Extract the (X, Y) coordinate from the center of the cell holding the provided text.  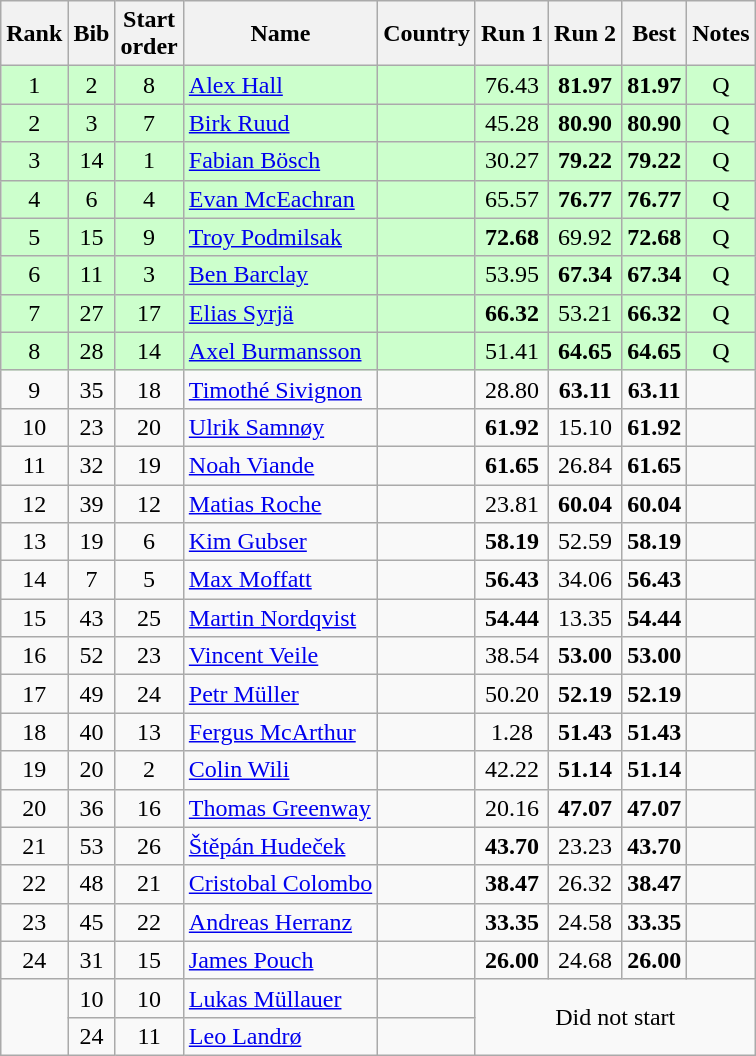
76.43 (512, 85)
24.58 (586, 922)
Ben Barclay (280, 275)
51.41 (512, 351)
38.54 (512, 656)
Lukas Müllauer (280, 998)
28 (92, 351)
53 (92, 846)
Andreas Herranz (280, 922)
49 (92, 694)
Axel Burmansson (280, 351)
69.92 (586, 237)
Leo Landrø (280, 1036)
50.20 (512, 694)
53.95 (512, 275)
23.23 (586, 846)
43 (92, 618)
13.35 (586, 618)
36 (92, 808)
26.84 (586, 465)
35 (92, 389)
Name (280, 34)
45.28 (512, 123)
24.68 (586, 960)
Vincent Veile (280, 656)
45 (92, 922)
Did not start (615, 1017)
52.59 (586, 542)
52 (92, 656)
31 (92, 960)
20.16 (512, 808)
65.57 (512, 199)
40 (92, 732)
Max Moffatt (280, 580)
Thomas Greenway (280, 808)
Rank (34, 34)
Evan McEachran (280, 199)
Matias Roche (280, 503)
42.22 (512, 770)
Štěpán Hudeček (280, 846)
53.21 (586, 313)
39 (92, 503)
Fabian Bösch (280, 161)
Startorder (149, 34)
Fergus McArthur (280, 732)
26.32 (586, 884)
Kim Gubser (280, 542)
Elias Syrjä (280, 313)
1.28 (512, 732)
Alex Hall (280, 85)
Run 2 (586, 34)
Colin Wili (280, 770)
Best (654, 34)
Noah Viande (280, 465)
Ulrik Samnøy (280, 427)
James Pouch (280, 960)
25 (149, 618)
27 (92, 313)
32 (92, 465)
Bib (92, 34)
Petr Müller (280, 694)
23.81 (512, 503)
34.06 (586, 580)
Troy Podmilsak (280, 237)
26 (149, 846)
28.80 (512, 389)
Timothé Sivignon (280, 389)
Country (427, 34)
Birk Ruud (280, 123)
Martin Nordqvist (280, 618)
Notes (721, 34)
15.10 (586, 427)
Run 1 (512, 34)
Cristobal Colombo (280, 884)
30.27 (512, 161)
48 (92, 884)
